Extract the (X, Y) coordinate from the center of the cell holding the provided text.  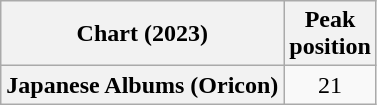
Peakposition (330, 34)
Japanese Albums (Oricon) (142, 85)
21 (330, 85)
Chart (2023) (142, 34)
